From the cell containing the given text, extract its center point as [x, y] coordinate. 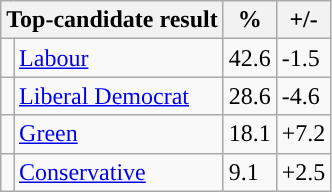
+/- [304, 20]
+7.2 [304, 134]
-1.5 [304, 58]
% [250, 20]
28.6 [250, 96]
+2.5 [304, 172]
Top-candidate result [112, 20]
-4.6 [304, 96]
Green [119, 134]
9.1 [250, 172]
Conservative [119, 172]
Liberal Democrat [119, 96]
18.1 [250, 134]
Labour [119, 58]
42.6 [250, 58]
